Output the (X, Y) coordinate of the center of the cell containing the given text.  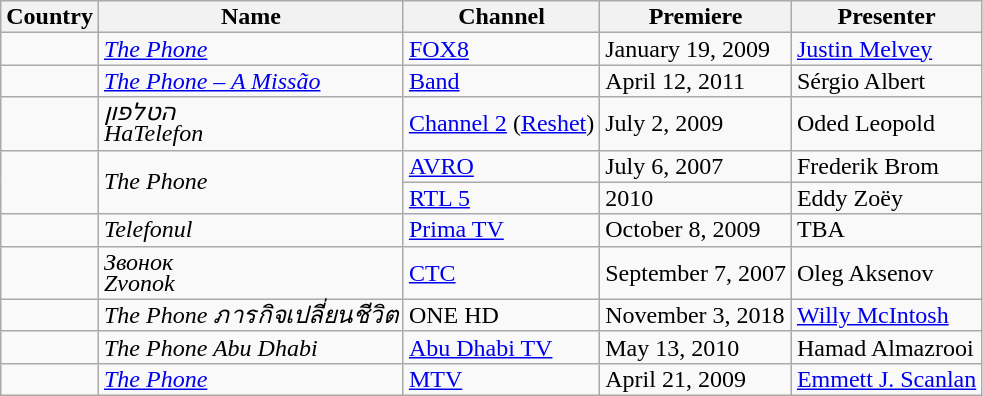
ЗвонокZvonok (250, 272)
Frederik Brom (886, 166)
FOX8 (501, 49)
Country (50, 17)
Hamad Almazrooi (886, 347)
הטלפוןHaTelefon (250, 124)
MTV (501, 379)
Eddy Zoëy (886, 198)
Oded Leopold (886, 124)
May 13, 2010 (696, 347)
Willy McIntosh (886, 315)
October 8, 2009 (696, 230)
CTC (501, 272)
Channel (501, 17)
TBA (886, 230)
Telefonul (250, 230)
January 19, 2009 (696, 49)
Premiere (696, 17)
Sérgio Albert (886, 81)
RTL 5 (501, 198)
July 2, 2009 (696, 124)
April 12, 2011 (696, 81)
The Phone ภารกิจเปลี่ยนชีวิต (250, 315)
Prima TV (501, 230)
Channel 2 (Reshet) (501, 124)
Presenter (886, 17)
Oleg Aksenov (886, 272)
Name (250, 17)
April 21, 2009 (696, 379)
AVRO (501, 166)
Abu Dhabi TV (501, 347)
November 3, 2018 (696, 315)
ONE HD (501, 315)
Band (501, 81)
Justin Melvey (886, 49)
September 7, 2007 (696, 272)
Emmett J. Scanlan (886, 379)
July 6, 2007 (696, 166)
2010 (696, 198)
The Phone – A Missão (250, 81)
The Phone Abu Dhabi (250, 347)
